From the cell containing the given text, extract its center point as [x, y] coordinate. 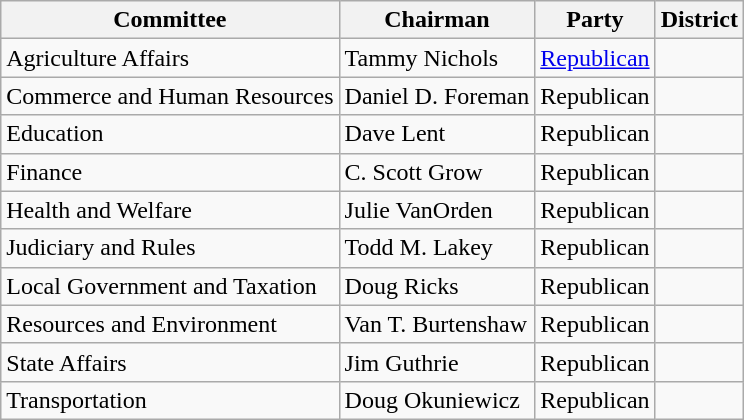
Julie VanOrden [437, 210]
Dave Lent [437, 134]
Committee [170, 20]
Daniel D. Foreman [437, 96]
District [699, 20]
Resources and Environment [170, 324]
Transportation [170, 400]
Jim Guthrie [437, 362]
Todd M. Lakey [437, 248]
Agriculture Affairs [170, 58]
Party [595, 20]
Local Government and Taxation [170, 286]
Commerce and Human Resources [170, 96]
State Affairs [170, 362]
Judiciary and Rules [170, 248]
Doug Ricks [437, 286]
Doug Okuniewicz [437, 400]
C. Scott Grow [437, 172]
Education [170, 134]
Chairman [437, 20]
Van T. Burtenshaw [437, 324]
Tammy Nichols [437, 58]
Health and Welfare [170, 210]
Finance [170, 172]
